Detect which cell encompasses the target text, then output its [x, y] center coordinate. 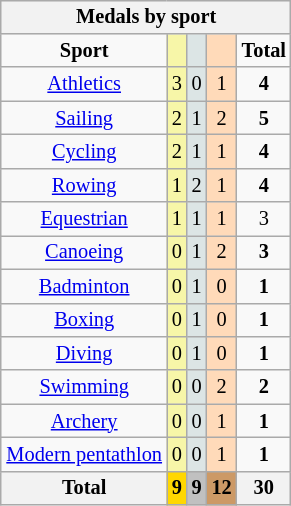
Diving [84, 354]
Boxing [84, 320]
Canoeing [84, 253]
Medals by sport [146, 17]
Rowing [84, 185]
Athletics [84, 84]
30 [264, 488]
Equestrian [84, 219]
Archery [84, 421]
Swimming [84, 387]
Modern pentathlon [84, 455]
5 [264, 118]
Sport [84, 51]
Sailing [84, 118]
12 [222, 488]
Cycling [84, 152]
Badminton [84, 286]
